Search for the cell housing the specified text and yield its [x, y] center coordinate. 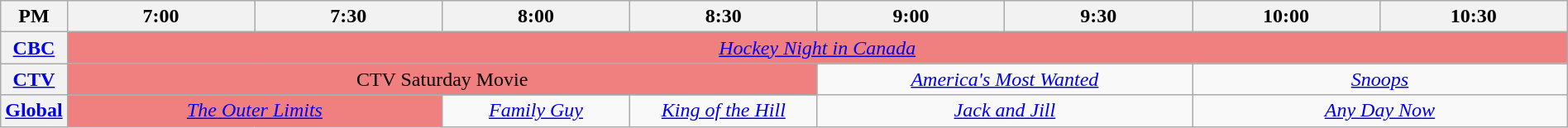
10:30 [1474, 17]
7:30 [349, 17]
8:00 [536, 17]
America's Most Wanted [1004, 79]
CBC [34, 48]
Family Guy [536, 111]
PM [34, 17]
CTV Saturday Movie [442, 79]
The Outer Limits [255, 111]
Jack and Jill [1004, 111]
10:00 [1287, 17]
Hockey Night in Canada [817, 48]
Any Day Now [1380, 111]
9:00 [911, 17]
Snoops [1380, 79]
Global [34, 111]
King of the Hill [723, 111]
9:30 [1098, 17]
7:00 [160, 17]
8:30 [723, 17]
CTV [34, 79]
